Extract the (x, y) coordinate from the center of the cell holding the provided text.  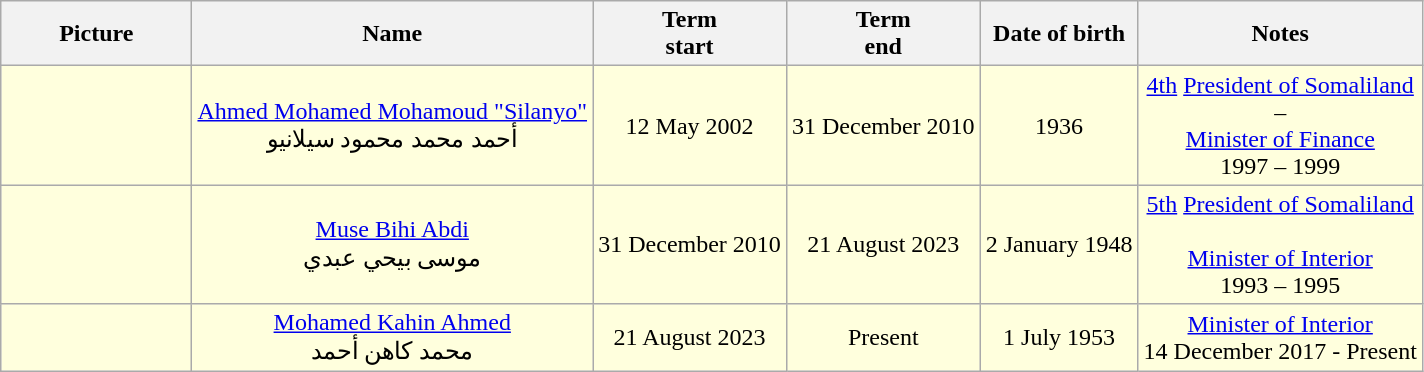
1 July 1953 (1059, 338)
Minister of Interior 14 December 2017 - Present (1280, 338)
Termstart (690, 34)
Ahmed Mohamed Mohamoud "Silanyo" أحمد محمد محمود سيلانيو (392, 126)
Mohamed Kahin Ahmed محمد كاهن أحمد (392, 338)
4th President of Somaliland – Minister of Finance 1997 – 1999 (1280, 126)
5th President of Somaliland Minister of Interior 1993 – 1995 (1280, 244)
12 May 2002 (690, 126)
Termend (883, 34)
Present (883, 338)
Picture (96, 34)
Notes (1280, 34)
Name (392, 34)
Muse Bihi Abdi موسى بيحي عبدي (392, 244)
2 January 1948 (1059, 244)
Date of birth (1059, 34)
1936 (1059, 126)
